Search for the cell housing the specified text and yield its [X, Y] center coordinate. 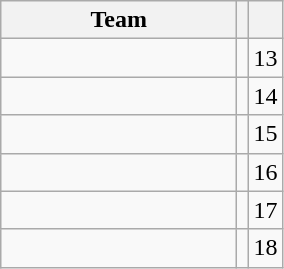
16 [266, 172]
14 [266, 96]
13 [266, 58]
18 [266, 248]
Team [119, 20]
15 [266, 134]
17 [266, 210]
